Scan for the cell matching the given text and deliver its (X, Y) coordinate at center. 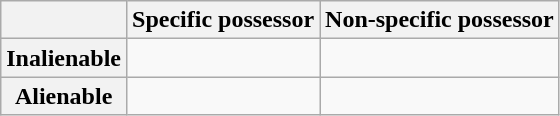
Inalienable (64, 58)
Alienable (64, 96)
Specific possessor (224, 20)
Non-specific possessor (440, 20)
